Identify which cell holds the provided text, then report its [X, Y] central coordinate. 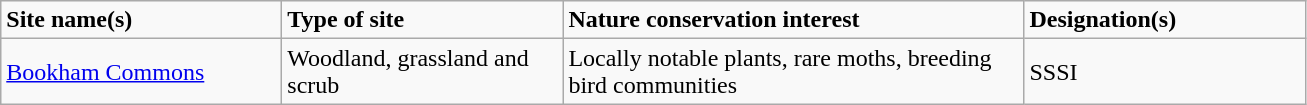
Locally notable plants, rare moths, breeding bird communities [794, 72]
Designation(s) [1164, 20]
Type of site [422, 20]
Site name(s) [142, 20]
Nature conservation interest [794, 20]
Woodland, grassland and scrub [422, 72]
SSSI [1164, 72]
Bookham Commons [142, 72]
